Extract the [X, Y] coordinate from the center of the cell holding the provided text.  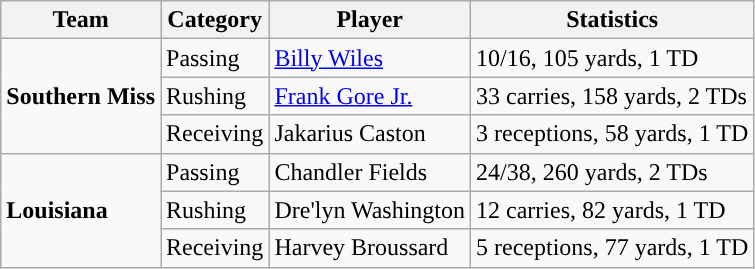
3 receptions, 58 yards, 1 TD [612, 134]
Billy Wiles [370, 58]
33 carries, 158 yards, 2 TDs [612, 96]
24/38, 260 yards, 2 TDs [612, 172]
5 receptions, 77 yards, 1 TD [612, 248]
Statistics [612, 20]
Dre'lyn Washington [370, 210]
Harvey Broussard [370, 248]
12 carries, 82 yards, 1 TD [612, 210]
10/16, 105 yards, 1 TD [612, 58]
Category [214, 20]
Jakarius Caston [370, 134]
Team [81, 20]
Chandler Fields [370, 172]
Louisiana [81, 210]
Frank Gore Jr. [370, 96]
Southern Miss [81, 96]
Player [370, 20]
